Return the (X, Y) coordinate for the center point of the cell that contains the specified text.  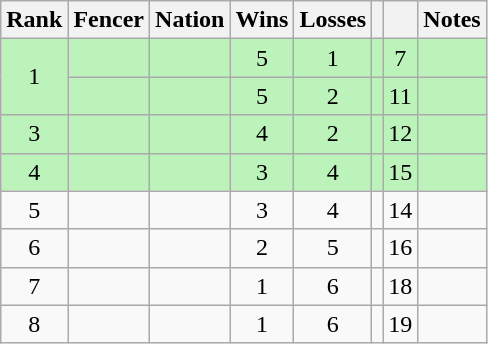
Notes (452, 20)
8 (34, 324)
14 (400, 210)
Fencer (109, 20)
11 (400, 96)
18 (400, 286)
Wins (262, 20)
16 (400, 248)
Rank (34, 20)
Losses (333, 20)
15 (400, 172)
19 (400, 324)
12 (400, 134)
Nation (190, 20)
